Return (X, Y) of the center of cell containing provided text 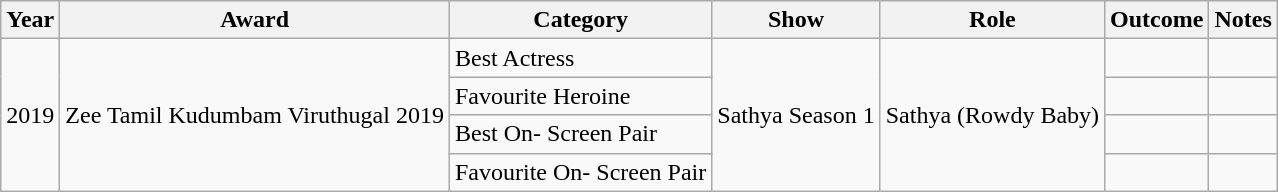
Zee Tamil Kudumbam Viruthugal 2019 (255, 115)
Best On- Screen Pair (580, 134)
Sathya Season 1 (796, 115)
Category (580, 20)
Favourite Heroine (580, 96)
Notes (1243, 20)
Year (30, 20)
Award (255, 20)
Show (796, 20)
Best Actress (580, 58)
Role (992, 20)
Sathya (Rowdy Baby) (992, 115)
Outcome (1157, 20)
2019 (30, 115)
Favourite On- Screen Pair (580, 172)
